Extract the [x, y] coordinate from the center of the cell holding the provided text.  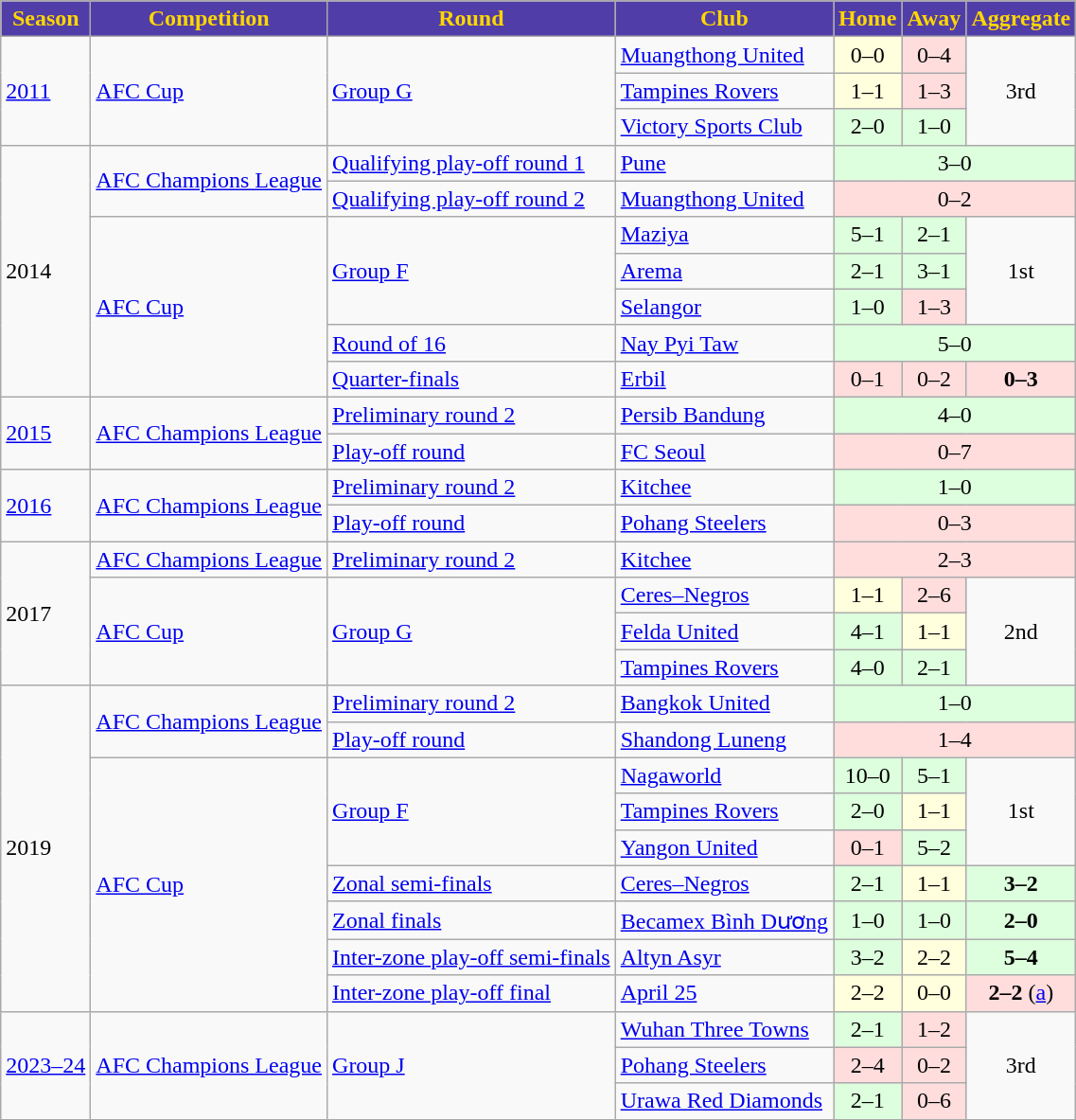
Arema [724, 271]
2017 [45, 613]
Nay Pyi Taw [724, 343]
April 25 [724, 993]
Away [934, 19]
Zonal finals [471, 920]
5–0 [955, 343]
Aggregate [1021, 19]
2015 [45, 433]
Nagaworld [724, 775]
10–0 [868, 775]
Round of 16 [471, 343]
Qualifying play-off round 2 [471, 199]
Felda United [724, 631]
0–6 [934, 1101]
2023–24 [45, 1065]
Becamex Bình Dương [724, 920]
1–4 [955, 739]
Victory Sports Club [724, 127]
2–2 (a) [1021, 993]
2–3 [955, 560]
0–7 [955, 452]
Erbil [724, 379]
2016 [45, 506]
2–4 [868, 1065]
Zonal semi-finals [471, 883]
Round [471, 19]
Club [724, 19]
1–2 [934, 1029]
2nd [1021, 631]
Bangkok United [724, 703]
2011 [45, 91]
Pune [724, 163]
Competition [209, 19]
Quarter-finals [471, 379]
Inter-zone play-off semi-finals [471, 957]
Shandong Luneng [724, 739]
Altyn Asyr [724, 957]
FC Seoul [724, 452]
Urawa Red Diamonds [724, 1101]
Inter-zone play-off final [471, 993]
Maziya [724, 235]
2019 [45, 848]
Qualifying play-off round 1 [471, 163]
5–2 [934, 847]
4–1 [868, 631]
Wuhan Three Towns [724, 1029]
0–4 [934, 55]
2014 [45, 271]
3–0 [955, 163]
Season [45, 19]
5–4 [1021, 957]
Selangor [724, 307]
3–1 [934, 271]
2–6 [934, 596]
Home [868, 19]
Group J [471, 1065]
Persib Bandung [724, 415]
Yangon United [724, 847]
